Capture the cell that displays the provided text and extract its (X, Y) central coordinate. 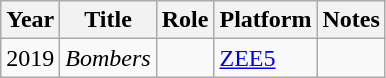
Role (185, 20)
Year (30, 20)
ZEE5 (266, 58)
Bombers (108, 58)
2019 (30, 58)
Platform (266, 20)
Title (108, 20)
Notes (351, 20)
